Provide the [x, y] coordinate of the cell's center where the given text is located.  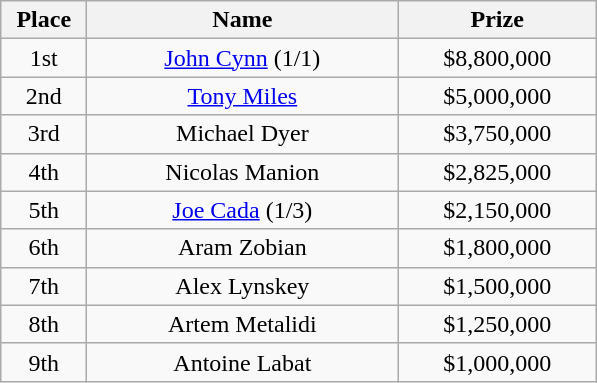
$1,000,000 [498, 362]
$1,500,000 [498, 286]
$8,800,000 [498, 58]
Joe Cada (1/3) [242, 210]
John Cynn (1/1) [242, 58]
5th [44, 210]
1st [44, 58]
9th [44, 362]
$3,750,000 [498, 134]
Aram Zobian [242, 248]
7th [44, 286]
$2,150,000 [498, 210]
Antoine Labat [242, 362]
$1,250,000 [498, 324]
Name [242, 20]
8th [44, 324]
Place [44, 20]
4th [44, 172]
Nicolas Manion [242, 172]
$2,825,000 [498, 172]
2nd [44, 96]
Michael Dyer [242, 134]
6th [44, 248]
3rd [44, 134]
$1,800,000 [498, 248]
Prize [498, 20]
Alex Lynskey [242, 286]
Tony Miles [242, 96]
$5,000,000 [498, 96]
Artem Metalidi [242, 324]
